Capture the cell that displays the provided text and extract its [x, y] central coordinate. 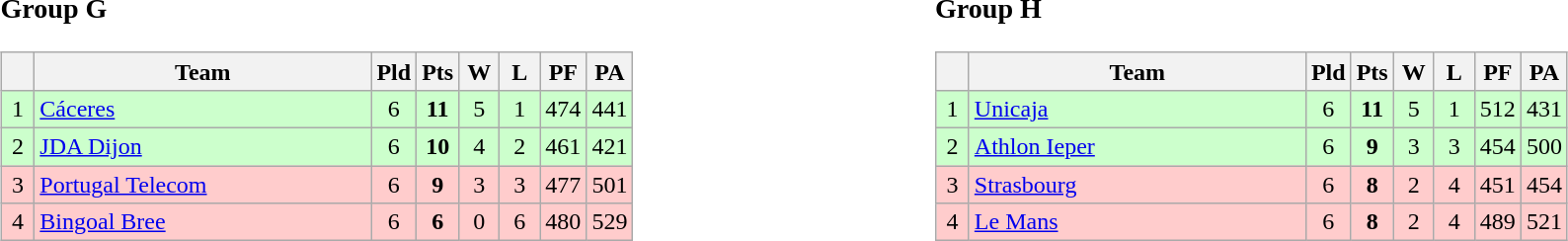
421 [610, 147]
Bingoal Bree [203, 222]
512 [1497, 109]
Le Mans [1137, 222]
Strasbourg [1137, 185]
489 [1497, 222]
431 [1544, 109]
Athlon Ieper [1137, 147]
0 [480, 222]
Portugal Telecom [203, 185]
Cáceres [203, 109]
461 [563, 147]
521 [1544, 222]
529 [610, 222]
500 [1544, 147]
480 [563, 222]
451 [1497, 185]
10 [438, 147]
474 [563, 109]
JDA Dijon [203, 147]
Unicaja [1137, 109]
441 [610, 109]
501 [610, 185]
477 [563, 185]
